Return (X, Y) of the center of cell containing provided text 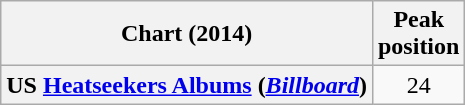
Peak position (418, 34)
US Heatseekers Albums (Billboard) (187, 85)
Chart (2014) (187, 34)
24 (418, 85)
